Search for the cell housing the specified text and yield its [x, y] center coordinate. 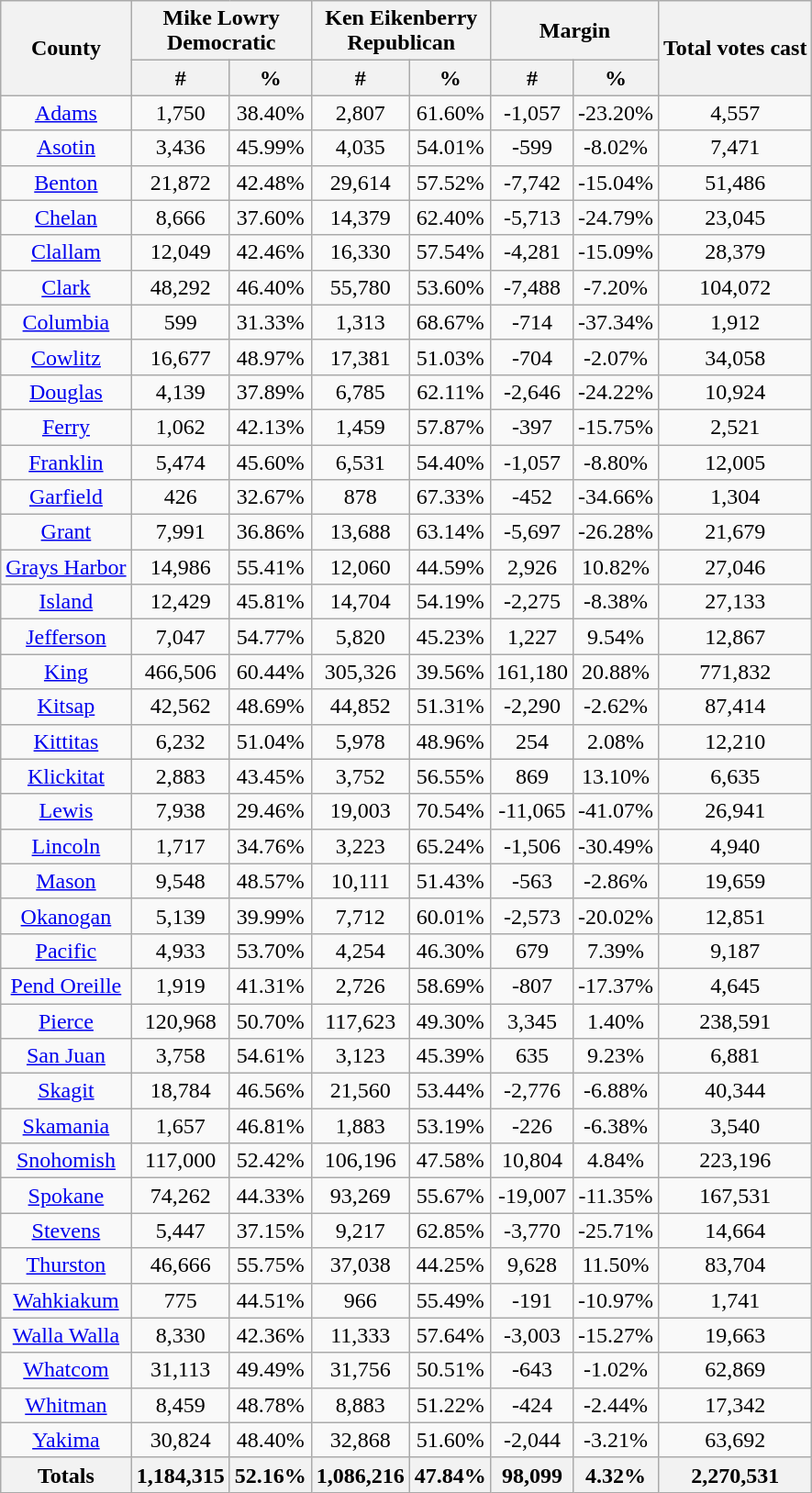
Benton [66, 183]
6,881 [735, 1056]
869 [532, 776]
32.67% [270, 497]
-15.04% [615, 183]
635 [532, 1056]
12,060 [360, 567]
21,560 [360, 1091]
-15.27% [615, 1335]
26,941 [735, 811]
13.10% [615, 776]
12,049 [180, 252]
120,968 [180, 1021]
21,872 [180, 183]
51.22% [450, 1405]
17,342 [735, 1405]
46.81% [270, 1126]
2,726 [360, 986]
775 [180, 1300]
46.40% [270, 287]
-2,573 [532, 916]
Douglas [66, 392]
5,447 [180, 1231]
10,111 [360, 881]
238,591 [735, 1021]
9.23% [615, 1056]
54.77% [270, 637]
14,986 [180, 567]
Grant [66, 532]
14,379 [360, 217]
771,832 [735, 672]
61.60% [450, 113]
29.46% [270, 811]
13,688 [360, 532]
Skamania [66, 1126]
7,712 [360, 916]
50.70% [270, 1021]
53.70% [270, 951]
7.39% [615, 951]
21,679 [735, 532]
4,035 [360, 148]
5,474 [180, 462]
6,785 [360, 392]
Kittitas [66, 741]
-8.38% [615, 602]
-1,506 [532, 846]
-6.38% [615, 1126]
1.40% [615, 1021]
50.51% [450, 1370]
31.33% [270, 322]
-15.09% [615, 252]
1,717 [180, 846]
45.60% [270, 462]
6,232 [180, 741]
104,072 [735, 287]
48.57% [270, 881]
-7,742 [532, 183]
44.25% [450, 1265]
7,471 [735, 148]
37,038 [360, 1265]
42,562 [180, 707]
44,852 [360, 707]
27,046 [735, 567]
48.97% [270, 357]
16,330 [360, 252]
52.42% [270, 1161]
Whatcom [66, 1370]
-2,275 [532, 602]
93,269 [360, 1196]
-2.62% [615, 707]
Columbia [66, 322]
10,924 [735, 392]
42.48% [270, 183]
65.24% [450, 846]
54.61% [270, 1056]
-23.20% [615, 113]
Stevens [66, 1231]
Pierce [66, 1021]
20.88% [615, 672]
Total votes cast [735, 48]
-2.44% [615, 1405]
2,270,531 [735, 1475]
54.19% [450, 602]
1,657 [180, 1126]
Garfield [66, 497]
117,623 [360, 1021]
3,436 [180, 148]
63.14% [450, 532]
1,184,315 [180, 1475]
5,820 [360, 637]
-397 [532, 427]
-15.75% [615, 427]
53.44% [450, 1091]
-807 [532, 986]
2,883 [180, 776]
51.43% [450, 881]
Clark [66, 287]
878 [360, 497]
68.67% [450, 322]
51.04% [270, 741]
54.40% [450, 462]
426 [180, 497]
12,429 [180, 602]
Totals [66, 1475]
3,540 [735, 1126]
-226 [532, 1126]
46.56% [270, 1091]
48.69% [270, 707]
57.52% [450, 183]
1,313 [360, 322]
-424 [532, 1405]
Margin [574, 31]
-2.07% [615, 357]
51.60% [450, 1440]
Pacific [66, 951]
8,459 [180, 1405]
1,304 [735, 497]
19,663 [735, 1335]
4.32% [615, 1475]
-3,770 [532, 1231]
62.85% [450, 1231]
Spokane [66, 1196]
16,677 [180, 357]
37.60% [270, 217]
10,804 [532, 1161]
-452 [532, 497]
48,292 [180, 287]
42.46% [270, 252]
Okanogan [66, 916]
3,123 [360, 1056]
9.54% [615, 637]
2,926 [532, 567]
Asotin [66, 148]
1,741 [735, 1300]
-34.66% [615, 497]
44.59% [450, 567]
Island [66, 602]
Kitsap [66, 707]
-17.37% [615, 986]
47.58% [450, 1161]
39.56% [450, 672]
44.51% [270, 1300]
4,557 [735, 113]
62.40% [450, 217]
-2,044 [532, 1440]
31,113 [180, 1370]
4,139 [180, 392]
67.33% [450, 497]
Ken EikenberryRepublican [401, 31]
4.84% [615, 1161]
70.54% [450, 811]
44.33% [270, 1196]
55.67% [450, 1196]
9,217 [360, 1231]
34,058 [735, 357]
37.15% [270, 1231]
-5,697 [532, 532]
King [66, 672]
-25.71% [615, 1231]
-1.02% [615, 1370]
599 [180, 322]
38.40% [270, 113]
-643 [532, 1370]
8,666 [180, 217]
-11,065 [532, 811]
1,750 [180, 113]
-11.35% [615, 1196]
7,991 [180, 532]
Lincoln [66, 846]
36.86% [270, 532]
-2,776 [532, 1091]
42.13% [270, 427]
-24.79% [615, 217]
11.50% [615, 1265]
106,196 [360, 1161]
53.60% [450, 287]
45.39% [450, 1056]
5,139 [180, 916]
4,254 [360, 951]
2.08% [615, 741]
3,752 [360, 776]
12,005 [735, 462]
Mike LowryDemocratic [221, 31]
34.76% [270, 846]
1,062 [180, 427]
30,824 [180, 1440]
County [66, 48]
1,912 [735, 322]
4,940 [735, 846]
-30.49% [615, 846]
-7.20% [615, 287]
48.96% [450, 741]
3,758 [180, 1056]
98,099 [532, 1475]
-37.34% [615, 322]
8,330 [180, 1335]
48.40% [270, 1440]
Jefferson [66, 637]
62.11% [450, 392]
Whitman [66, 1405]
51.03% [450, 357]
83,704 [735, 1265]
57.54% [450, 252]
14,664 [735, 1231]
167,531 [735, 1196]
2,807 [360, 113]
54.01% [450, 148]
1,459 [360, 427]
-19,007 [532, 1196]
60.01% [450, 916]
56.55% [450, 776]
-4,281 [532, 252]
Yakima [66, 1440]
-26.28% [615, 532]
6,531 [360, 462]
46.30% [450, 951]
42.36% [270, 1335]
-5,713 [532, 217]
3,345 [532, 1021]
19,659 [735, 881]
55.49% [450, 1300]
37.89% [270, 392]
1,086,216 [360, 1475]
12,867 [735, 637]
1,227 [532, 637]
58.69% [450, 986]
-704 [532, 357]
8,883 [360, 1405]
28,379 [735, 252]
45.23% [450, 637]
-8.80% [615, 462]
Cowlitz [66, 357]
-10.97% [615, 1300]
-563 [532, 881]
Klickitat [66, 776]
9,187 [735, 951]
87,414 [735, 707]
32,868 [360, 1440]
Pend Oreille [66, 986]
161,180 [532, 672]
-3,003 [532, 1335]
51.31% [450, 707]
-6.88% [615, 1091]
10.82% [615, 567]
San Juan [66, 1056]
Wahkiakum [66, 1300]
43.45% [270, 776]
-3.21% [615, 1440]
53.19% [450, 1126]
46,666 [180, 1265]
Chelan [66, 217]
49.49% [270, 1370]
49.30% [450, 1021]
Adams [66, 113]
23,045 [735, 217]
41.31% [270, 986]
55.41% [270, 567]
-2,290 [532, 707]
17,381 [360, 357]
Lewis [66, 811]
3,223 [360, 846]
-191 [532, 1300]
12,851 [735, 916]
12,210 [735, 741]
2,521 [735, 427]
466,506 [180, 672]
Snohomish [66, 1161]
Mason [66, 881]
4,645 [735, 986]
Thurston [66, 1265]
Walla Walla [66, 1335]
1,919 [180, 986]
48.78% [270, 1405]
62,869 [735, 1370]
-7,488 [532, 287]
60.44% [270, 672]
31,756 [360, 1370]
Franklin [66, 462]
1,883 [360, 1126]
47.84% [450, 1475]
74,262 [180, 1196]
7,047 [180, 637]
-2.86% [615, 881]
11,333 [360, 1335]
223,196 [735, 1161]
9,548 [180, 881]
63,692 [735, 1440]
679 [532, 951]
52.16% [270, 1475]
117,000 [180, 1161]
5,978 [360, 741]
19,003 [360, 811]
-24.22% [615, 392]
40,344 [735, 1091]
254 [532, 741]
6,635 [735, 776]
-41.07% [615, 811]
29,614 [360, 183]
4,933 [180, 951]
51,486 [735, 183]
55,780 [360, 287]
-8.02% [615, 148]
966 [360, 1300]
55.75% [270, 1265]
305,326 [360, 672]
45.99% [270, 148]
-599 [532, 148]
-20.02% [615, 916]
Clallam [66, 252]
27,133 [735, 602]
57.87% [450, 427]
Skagit [66, 1091]
Grays Harbor [66, 567]
39.99% [270, 916]
14,704 [360, 602]
57.64% [450, 1335]
45.81% [270, 602]
7,938 [180, 811]
9,628 [532, 1265]
Ferry [66, 427]
18,784 [180, 1091]
-714 [532, 322]
-2,646 [532, 392]
